Locate the cell with the specified text and output its [x, y] center coordinate. 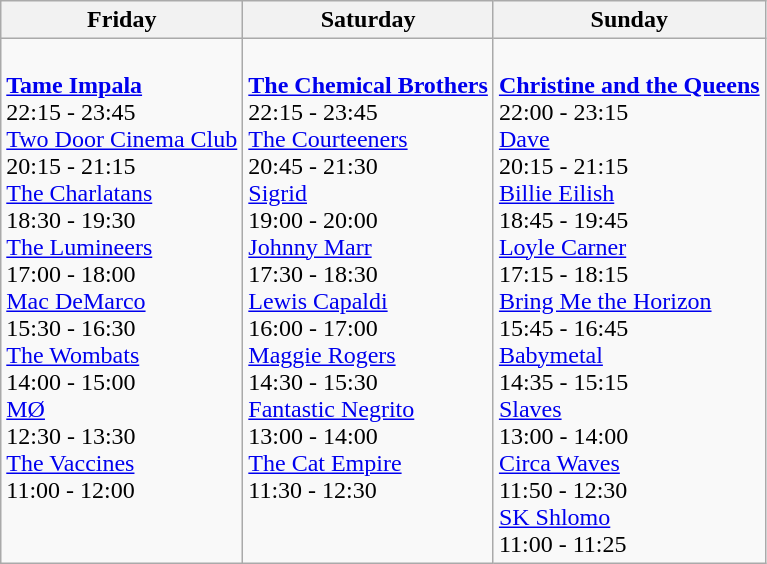
Sunday [629, 20]
Friday [122, 20]
Saturday [368, 20]
